Scan for the cell matching the given text and deliver its [X, Y] coordinate at center. 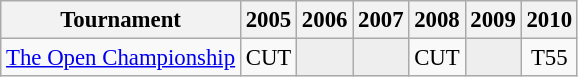
2009 [493, 20]
T55 [549, 58]
2006 [325, 20]
The Open Championship [121, 58]
2008 [437, 20]
Tournament [121, 20]
2005 [268, 20]
2010 [549, 20]
2007 [381, 20]
